Identify which cell holds the provided text, then report its (X, Y) central coordinate. 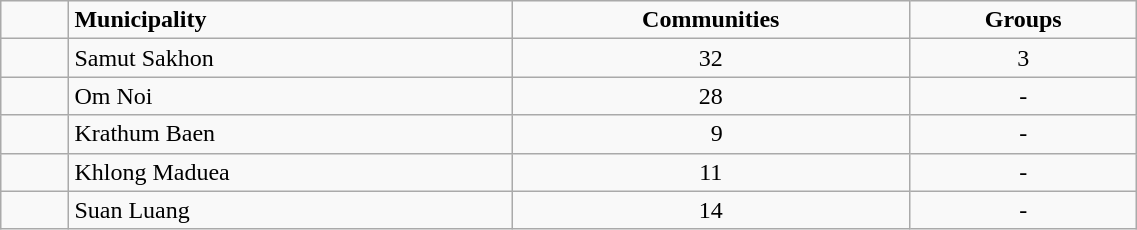
9 (711, 134)
Communities (711, 20)
Samut Sakhon (290, 58)
Khlong Maduea (290, 172)
11 (711, 172)
Suan Luang (290, 210)
32 (711, 58)
Krathum Baen (290, 134)
Groups (1024, 20)
3 (1024, 58)
14 (711, 210)
Om Noi (290, 96)
Municipality (290, 20)
28 (711, 96)
